Extract the (X, Y) coordinate from the center of the cell holding the provided text.  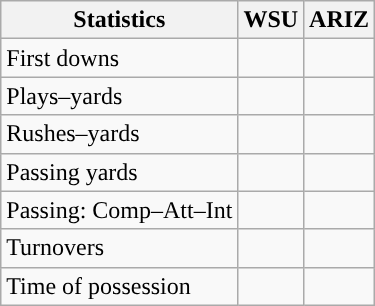
ARIZ (340, 20)
Turnovers (120, 248)
Passing yards (120, 172)
Time of possession (120, 286)
Rushes–yards (120, 134)
WSU (271, 20)
Plays–yards (120, 96)
First downs (120, 58)
Passing: Comp–Att–Int (120, 210)
Statistics (120, 20)
